Detect which cell encompasses the target text, then output its (x, y) center coordinate. 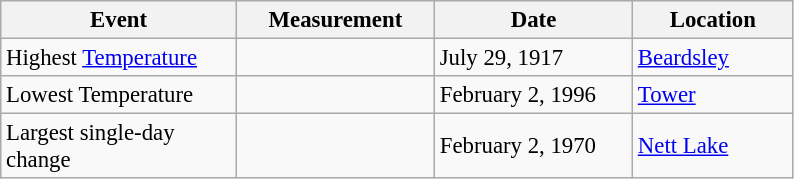
Highest Temperature (119, 58)
July 29, 1917 (533, 58)
Location (714, 20)
Largest single-day change (119, 146)
Tower (714, 95)
February 2, 1996 (533, 95)
Lowest Temperature (119, 95)
Event (119, 20)
Date (533, 20)
Beardsley (714, 58)
Measurement (335, 20)
February 2, 1970 (533, 146)
Nett Lake (714, 146)
